Detect which cell encompasses the target text, then output its (X, Y) center coordinate. 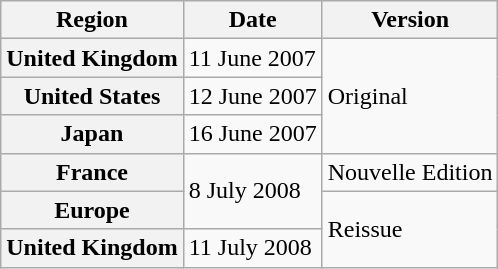
8 July 2008 (252, 191)
Region (92, 20)
France (92, 172)
Reissue (410, 229)
Original (410, 96)
Europe (92, 210)
11 July 2008 (252, 248)
Japan (92, 134)
Nouvelle Edition (410, 172)
Version (410, 20)
11 June 2007 (252, 58)
Date (252, 20)
12 June 2007 (252, 96)
United States (92, 96)
16 June 2007 (252, 134)
